Provide the [X, Y] coordinate of the cell's center where the given text is located.  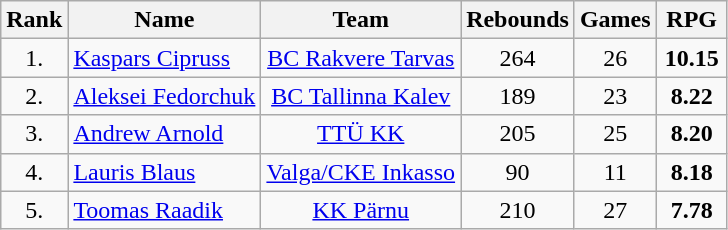
Rank [34, 20]
26 [615, 58]
5. [34, 210]
8.22 [692, 96]
Games [615, 20]
210 [518, 210]
25 [615, 134]
264 [518, 58]
1. [34, 58]
Lauris Blaus [164, 172]
205 [518, 134]
Kaspars Cipruss [164, 58]
RPG [692, 20]
Valga/CKE Inkasso [361, 172]
Team [361, 20]
KK Pärnu [361, 210]
BC Tallinna Kalev [361, 96]
10.15 [692, 58]
TTÜ KK [361, 134]
189 [518, 96]
2. [34, 96]
4. [34, 172]
Andrew Arnold [164, 134]
23 [615, 96]
Aleksei Fedorchuk [164, 96]
3. [34, 134]
11 [615, 172]
27 [615, 210]
8.18 [692, 172]
7.78 [692, 210]
BC Rakvere Tarvas [361, 58]
8.20 [692, 134]
Name [164, 20]
90 [518, 172]
Rebounds [518, 20]
Toomas Raadik [164, 210]
